Capture the cell that displays the provided text and extract its [X, Y] central coordinate. 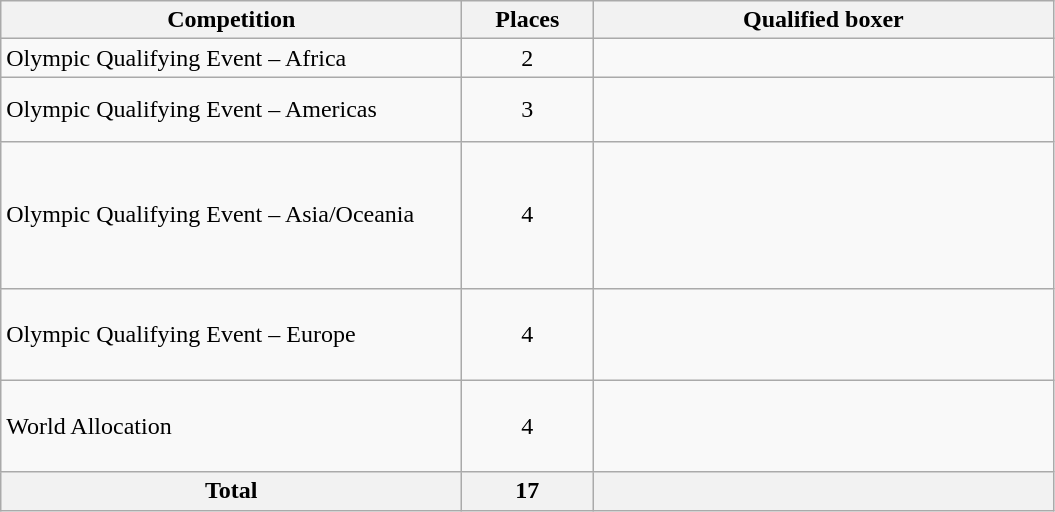
17 [528, 491]
Olympic Qualifying Event – Europe [232, 334]
3 [528, 110]
Olympic Qualifying Event – Americas [232, 110]
2 [528, 58]
Qualified boxer [824, 20]
Competition [232, 20]
World Allocation [232, 426]
Olympic Qualifying Event – Africa [232, 58]
Olympic Qualifying Event – Asia/Oceania [232, 215]
Places [528, 20]
Total [232, 491]
